Return the [X, Y] coordinate for the center point of the cell that contains the specified text.  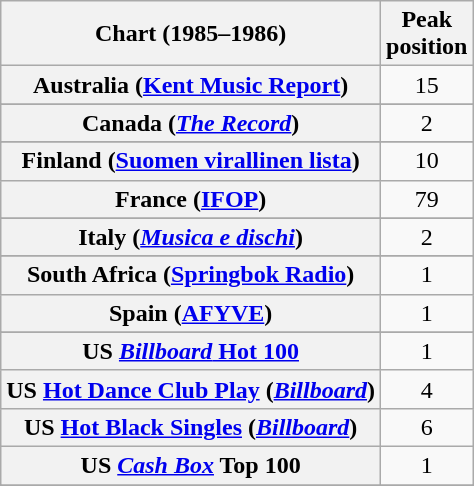
Spain (AFYVE) [191, 313]
Canada (The Record) [191, 123]
4 [427, 389]
France (IFOP) [191, 199]
South Africa (Springbok Radio) [191, 275]
US Cash Box Top 100 [191, 465]
US Billboard Hot 100 [191, 351]
Italy (Musica e dischi) [191, 237]
Australia (Kent Music Report) [191, 85]
15 [427, 85]
10 [427, 161]
6 [427, 427]
79 [427, 199]
US Hot Black Singles (Billboard) [191, 427]
US Hot Dance Club Play (Billboard) [191, 389]
Peakposition [427, 34]
Chart (1985–1986) [191, 34]
Finland (Suomen virallinen lista) [191, 161]
